Detect which cell encompasses the target text, then output its [X, Y] center coordinate. 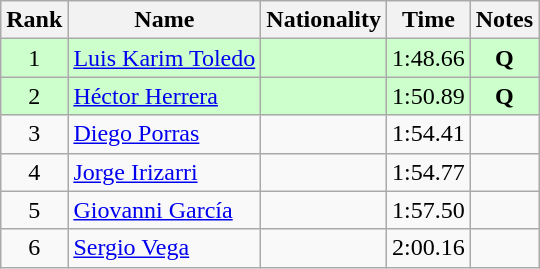
Time [429, 20]
1 [34, 58]
2:00.16 [429, 248]
5 [34, 210]
1:57.50 [429, 210]
1:48.66 [429, 58]
3 [34, 134]
Diego Porras [164, 134]
Sergio Vega [164, 248]
Name [164, 20]
Rank [34, 20]
4 [34, 172]
1:50.89 [429, 96]
Giovanni García [164, 210]
Nationality [324, 20]
Luis Karim Toledo [164, 58]
1:54.77 [429, 172]
1:54.41 [429, 134]
6 [34, 248]
2 [34, 96]
Notes [504, 20]
Héctor Herrera [164, 96]
Jorge Irizarri [164, 172]
